Return (x, y) of the center of cell containing provided text 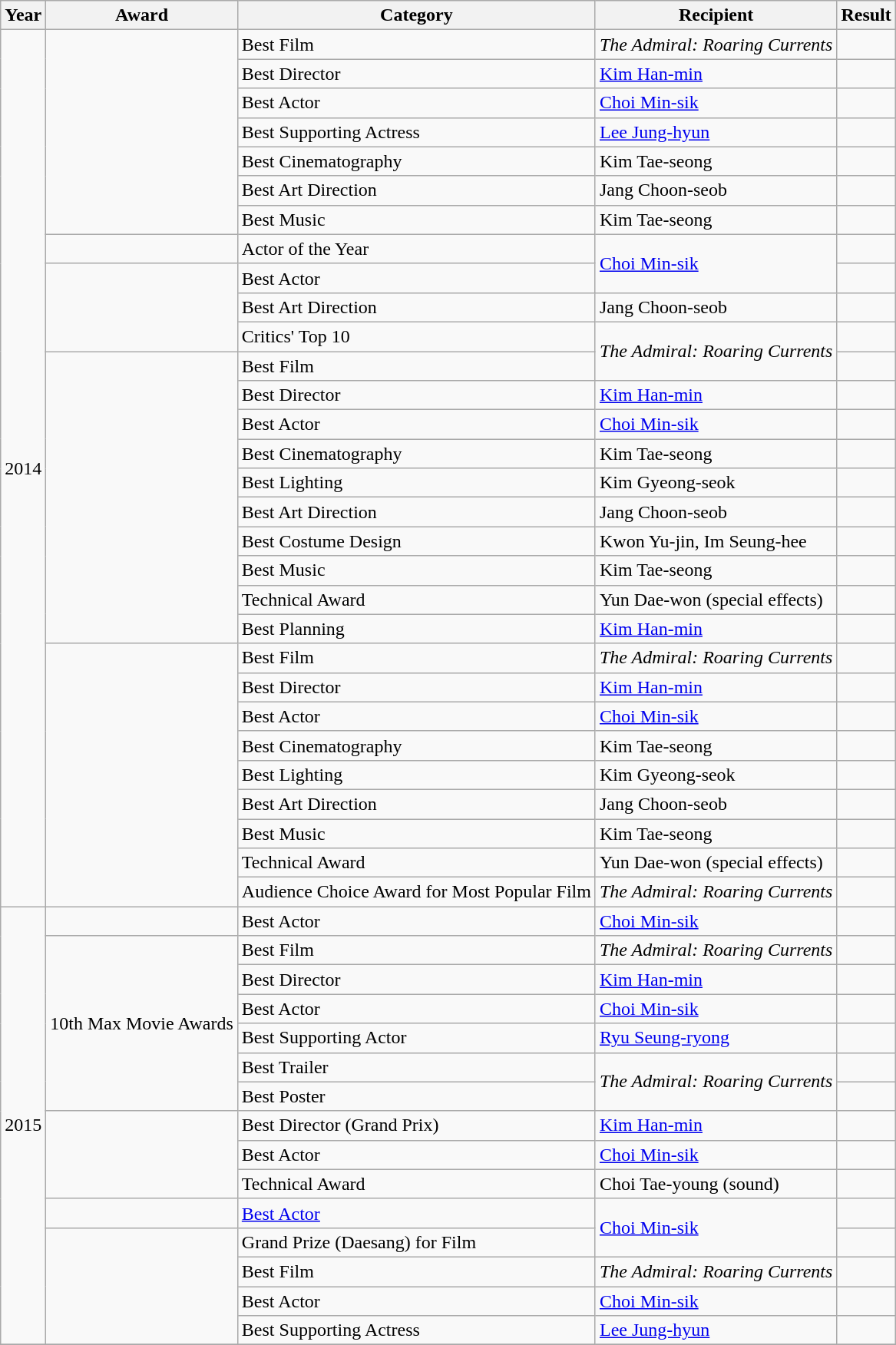
Best Costume Design (416, 541)
Result (866, 15)
10th Max Movie Awards (142, 1023)
Audience Choice Award for Most Popular Film (416, 892)
2015 (23, 1125)
Best Trailer (416, 1067)
Best Director (Grand Prix) (416, 1125)
Best Poster (416, 1096)
Kwon Yu-jin, Im Seung-hee (716, 541)
Best Planning (416, 629)
Best Supporting Actor (416, 1038)
2014 (23, 468)
Choi Tae-young (sound) (716, 1184)
Year (23, 15)
Actor of the Year (416, 249)
Category (416, 15)
Grand Prize (Daesang) for Film (416, 1242)
Award (142, 15)
Recipient (716, 15)
Critics' Top 10 (416, 336)
Ryu Seung-ryong (716, 1038)
